Return [x, y] of the center of cell containing provided text 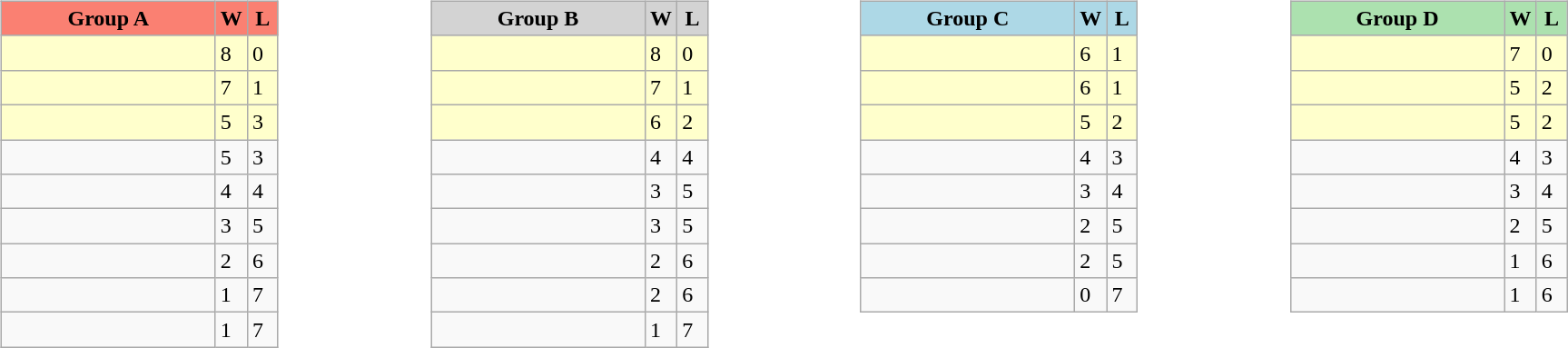
Group C [968, 18]
Group B [537, 18]
Group D [1397, 18]
Group A [108, 18]
